Scan for the cell matching the given text and deliver its [x, y] coordinate at center. 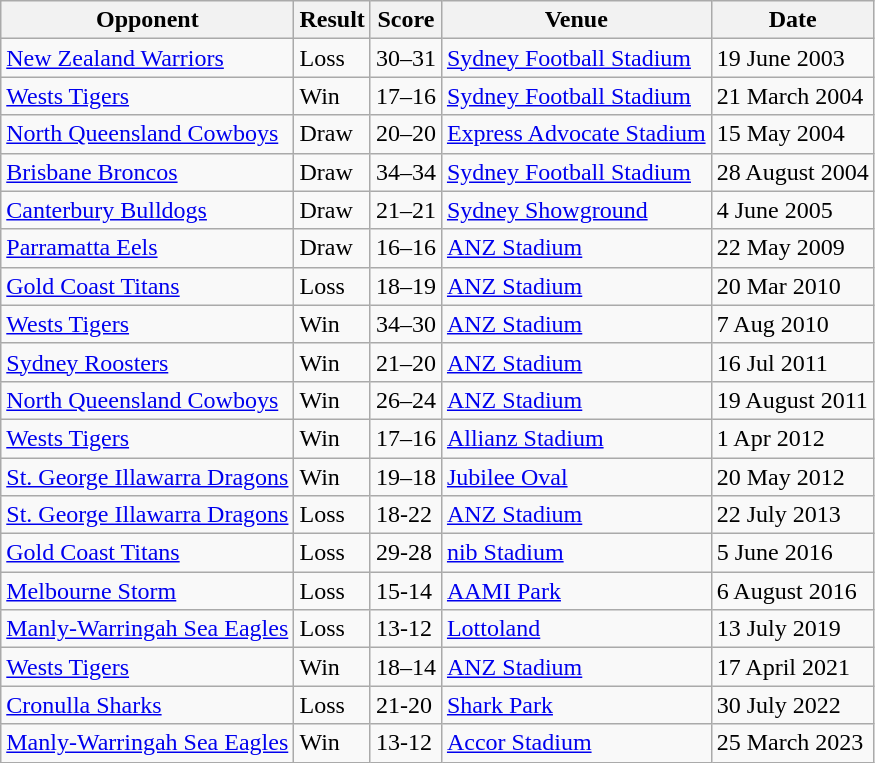
4 June 2005 [792, 210]
AAMI Park [576, 591]
21 March 2004 [792, 96]
Parramatta Eels [148, 248]
18–14 [406, 667]
29-28 [406, 553]
7 Aug 2010 [792, 324]
22 May 2009 [792, 248]
20 Mar 2010 [792, 286]
34–30 [406, 324]
19 June 2003 [792, 58]
Jubilee Oval [576, 477]
22 July 2013 [792, 515]
5 June 2016 [792, 553]
Result [332, 20]
Canterbury Bulldogs [148, 210]
15 May 2004 [792, 134]
28 August 2004 [792, 172]
Accor Stadium [576, 743]
Opponent [148, 20]
20–20 [406, 134]
Express Advocate Stadium [576, 134]
Shark Park [576, 705]
25 March 2023 [792, 743]
34–34 [406, 172]
1 Apr 2012 [792, 438]
18-22 [406, 515]
Sydney Showground [576, 210]
18–19 [406, 286]
Allianz Stadium [576, 438]
Cronulla Sharks [148, 705]
21-20 [406, 705]
13 July 2019 [792, 629]
21–21 [406, 210]
15-14 [406, 591]
Venue [576, 20]
19–18 [406, 477]
6 August 2016 [792, 591]
Lottoland [576, 629]
Melbourne Storm [148, 591]
16–16 [406, 248]
17 April 2021 [792, 667]
Sydney Roosters [148, 362]
Score [406, 20]
16 Jul 2011 [792, 362]
nib Stadium [576, 553]
26–24 [406, 400]
30 July 2022 [792, 705]
19 August 2011 [792, 400]
21–20 [406, 362]
New Zealand Warriors [148, 58]
30–31 [406, 58]
20 May 2012 [792, 477]
Brisbane Broncos [148, 172]
Date [792, 20]
